Determine the (x, y) coordinate at the center of the cell enclosing the given text.  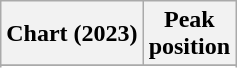
Chart (2023) (72, 34)
Peakposition (189, 34)
